Scan for the cell matching the given text and deliver its (X, Y) coordinate at center. 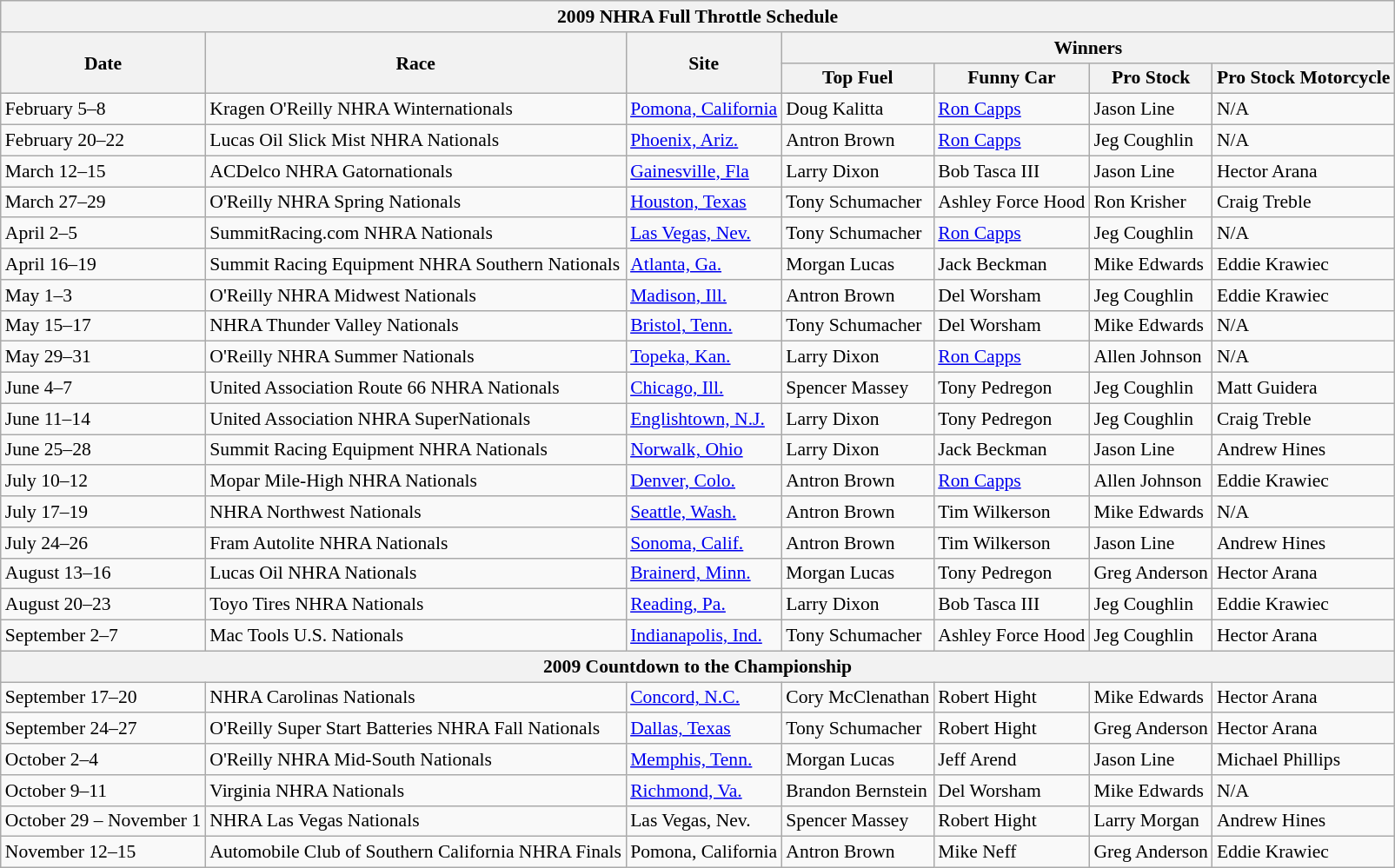
February 5–8 (103, 109)
Mac Tools U.S. Nationals (415, 636)
Larry Morgan (1151, 821)
Doug Kalitta (857, 109)
Automobile Club of Southern California NHRA Finals (415, 852)
Norwalk, Ohio (704, 450)
February 20–22 (103, 141)
September 17–20 (103, 698)
November 12–15 (103, 852)
Lucas Oil Slick Mist NHRA Nationals (415, 141)
O'Reilly Super Start Batteries NHRA Fall Nationals (415, 729)
Concord, N.C. (704, 698)
October 9–11 (103, 791)
Fram Autolite NHRA Nationals (415, 543)
NHRA Northwest Nationals (415, 512)
Seattle, Wash. (704, 512)
Chicago, Ill. (704, 388)
Pro Stock (1151, 78)
Madison, Ill. (704, 295)
Top Fuel (857, 78)
July 17–19 (103, 512)
Memphis, Tenn. (704, 759)
April 16–19 (103, 264)
Brandon Bernstein (857, 791)
NHRA Thunder Valley Nationals (415, 326)
Jeff Arend (1012, 759)
O'Reilly NHRA Summer Nationals (415, 357)
Mopar Mile-High NHRA Nationals (415, 481)
Mike Neff (1012, 852)
Englishtown, N.J. (704, 419)
Atlanta, Ga. (704, 264)
June 11–14 (103, 419)
NHRA Las Vegas Nationals (415, 821)
Summit Racing Equipment NHRA Southern Nationals (415, 264)
United Association NHRA SuperNationals (415, 419)
May 29–31 (103, 357)
August 13–16 (103, 573)
Houston, Texas (704, 202)
September 2–7 (103, 636)
September 24–27 (103, 729)
Michael Phillips (1304, 759)
Kragen O'Reilly NHRA Winternationals (415, 109)
June 4–7 (103, 388)
Topeka, Kan. (704, 357)
July 24–26 (103, 543)
Richmond, Va. (704, 791)
Toyo Tires NHRA Nationals (415, 605)
October 29 – November 1 (103, 821)
ACDelco NHRA Gatornationals (415, 171)
May 1–3 (103, 295)
Date (103, 63)
April 2–5 (103, 234)
Brainerd, Minn. (704, 573)
July 10–12 (103, 481)
Indianapolis, Ind. (704, 636)
Dallas, Texas (704, 729)
Pro Stock Motorcycle (1304, 78)
NHRA Carolinas Nationals (415, 698)
October 2–4 (103, 759)
Funny Car (1012, 78)
Summit Racing Equipment NHRA Nationals (415, 450)
Ron Krisher (1151, 202)
May 15–17 (103, 326)
Race (415, 63)
Bristol, Tenn. (704, 326)
2009 Countdown to the Championship (698, 666)
United Association Route 66 NHRA Nationals (415, 388)
August 20–23 (103, 605)
Denver, Colo. (704, 481)
March 27–29 (103, 202)
Winners (1088, 48)
Site (704, 63)
2009 NHRA Full Throttle Schedule (698, 17)
Phoenix, Ariz. (704, 141)
O'Reilly NHRA Midwest Nationals (415, 295)
March 12–15 (103, 171)
Reading, Pa. (704, 605)
June 25–28 (103, 450)
O'Reilly NHRA Mid-South Nationals (415, 759)
Sonoma, Calif. (704, 543)
Cory McClenathan (857, 698)
Matt Guidera (1304, 388)
SummitRacing.com NHRA Nationals (415, 234)
Gainesville, Fla (704, 171)
O'Reilly NHRA Spring Nationals (415, 202)
Virginia NHRA Nationals (415, 791)
Lucas Oil NHRA Nationals (415, 573)
